Detect which cell encompasses the target text, then output its [X, Y] center coordinate. 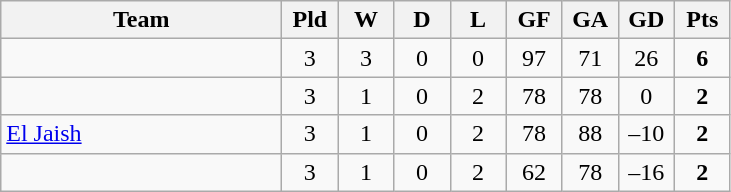
GD [646, 20]
L [478, 20]
Team [142, 20]
6 [702, 58]
97 [534, 58]
GA [590, 20]
Pld [310, 20]
62 [534, 172]
El Jaish [142, 134]
–16 [646, 172]
71 [590, 58]
26 [646, 58]
D [422, 20]
–10 [646, 134]
88 [590, 134]
GF [534, 20]
Pts [702, 20]
W [366, 20]
